From the cell containing the given text, extract its center point as (X, Y) coordinate. 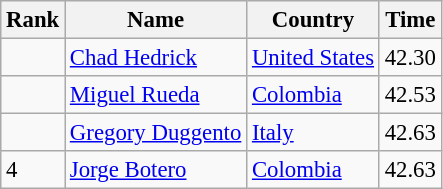
Time (410, 20)
Chad Hedrick (156, 58)
Miguel Rueda (156, 95)
Jorge Botero (156, 170)
42.30 (410, 58)
Name (156, 20)
42.53 (410, 95)
Rank (33, 20)
United States (314, 58)
4 (33, 170)
Italy (314, 133)
Country (314, 20)
Gregory Duggento (156, 133)
